Identify which cell holds the provided text, then report its (x, y) central coordinate. 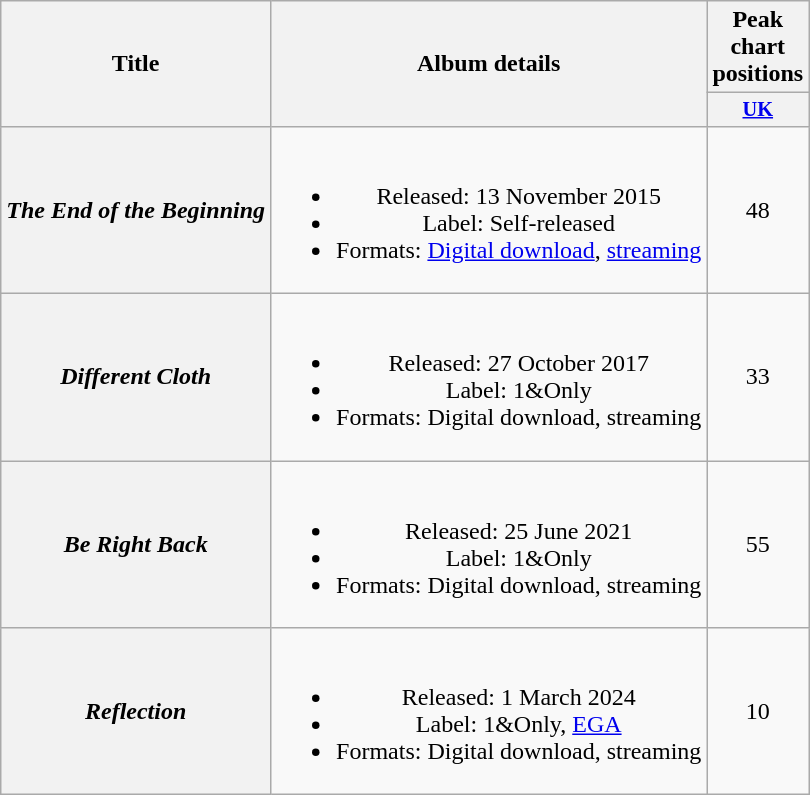
55 (758, 544)
10 (758, 712)
Released: 13 November 2015Label: Self-releasedFormats: Digital download, streaming (489, 210)
Album details (489, 64)
Released: 1 March 2024Label: 1&Only, EGAFormats: Digital download, streaming (489, 712)
The End of the Beginning (136, 210)
33 (758, 378)
Released: 25 June 2021Label: 1&OnlyFormats: Digital download, streaming (489, 544)
UK (758, 110)
Reflection (136, 712)
Be Right Back (136, 544)
Released: 27 October 2017Label: 1&OnlyFormats: Digital download, streaming (489, 378)
Peak chart positions (758, 47)
Title (136, 64)
48 (758, 210)
Different Cloth (136, 378)
